From the cell containing the given text, extract its center point as [x, y] coordinate. 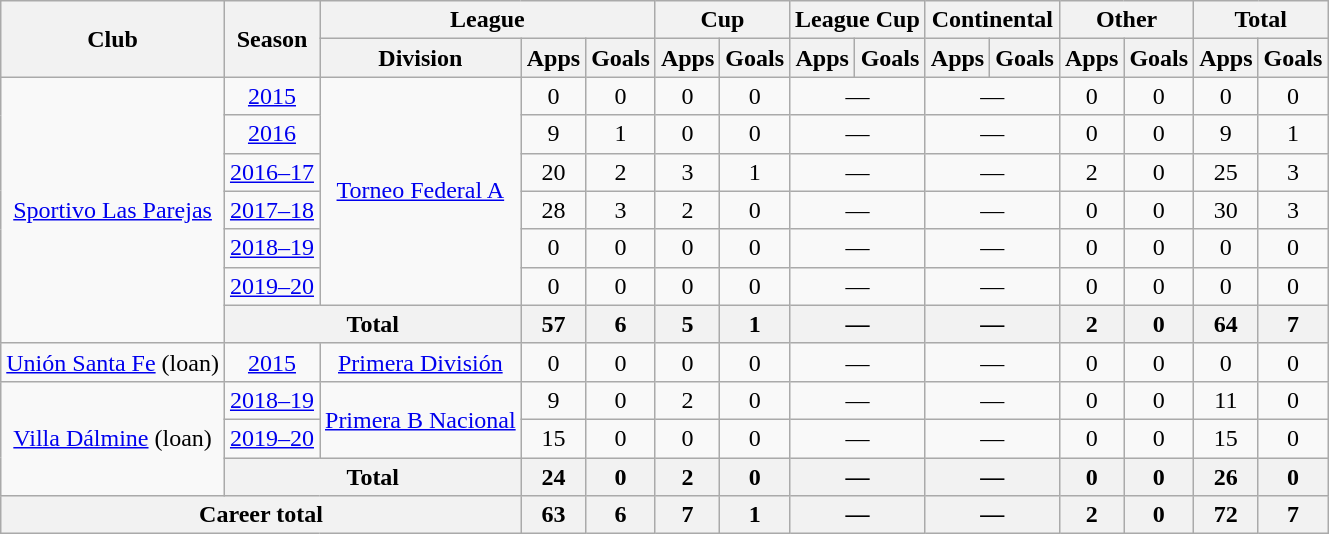
2017–18 [272, 210]
2016 [272, 134]
20 [553, 172]
Club [113, 39]
Villa Dálmine (loan) [113, 438]
Season [272, 39]
30 [1226, 210]
26 [1226, 477]
25 [1226, 172]
64 [1226, 324]
2016–17 [272, 172]
63 [553, 515]
Torneo Federal A [421, 191]
League [488, 20]
72 [1226, 515]
Division [421, 58]
11 [1226, 400]
Cup [722, 20]
Career total [261, 515]
57 [553, 324]
League Cup [858, 20]
28 [553, 210]
Primera B Nacional [421, 419]
5 [687, 324]
Other [1126, 20]
Sportivo Las Parejas [113, 210]
Primera División [421, 362]
Unión Santa Fe (loan) [113, 362]
Continental [992, 20]
24 [553, 477]
